Scan for the cell matching the given text and deliver its (X, Y) coordinate at center. 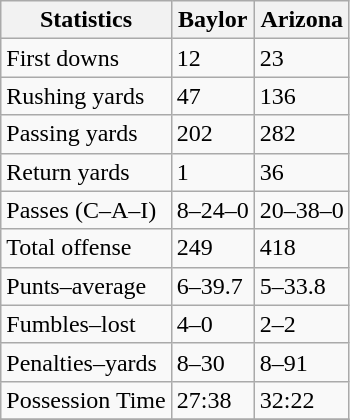
8–24–0 (212, 210)
249 (212, 248)
8–91 (302, 362)
418 (302, 248)
Statistics (86, 20)
23 (302, 58)
4–0 (212, 324)
Fumbles–lost (86, 324)
6–39.7 (212, 286)
1 (212, 172)
Penalties–yards (86, 362)
First downs (86, 58)
Possession Time (86, 400)
47 (212, 96)
Passing yards (86, 134)
Passes (C–A–I) (86, 210)
Total offense (86, 248)
5–33.8 (302, 286)
36 (302, 172)
Rushing yards (86, 96)
2–2 (302, 324)
20–38–0 (302, 210)
27:38 (212, 400)
202 (212, 134)
136 (302, 96)
Baylor (212, 20)
8–30 (212, 362)
Punts–average (86, 286)
32:22 (302, 400)
12 (212, 58)
Arizona (302, 20)
Return yards (86, 172)
282 (302, 134)
